Return the (x, y) coordinate for the center point of the cell that contains the specified text.  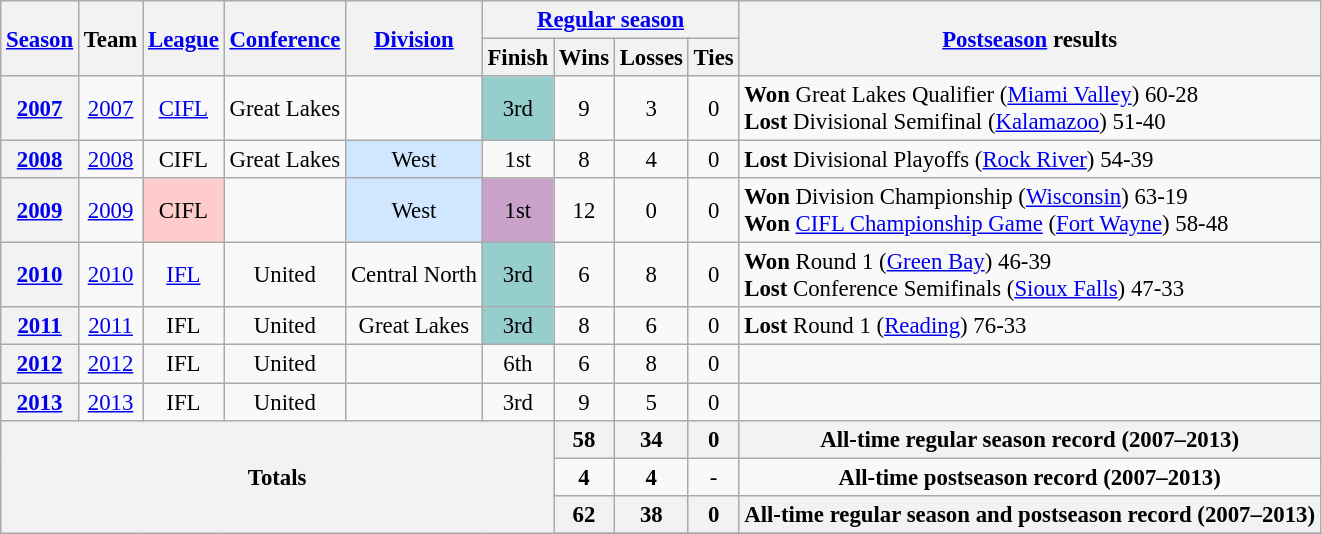
Central North (414, 276)
34 (651, 439)
Season (40, 38)
Division (414, 38)
5 (651, 402)
League (184, 38)
Team (110, 38)
Won Great Lakes Qualifier (Miami Valley) 60-28Lost Divisional Semifinal (Kalamazoo) 51-40 (1030, 108)
38 (651, 514)
58 (584, 439)
Finish (518, 58)
Postseason results (1030, 38)
Totals (278, 476)
All-time regular season record (2007–2013) (1030, 439)
Losses (651, 58)
All-time postseason record (2007–2013) (1030, 477)
Regular season (610, 20)
Ties (714, 58)
Lost Divisional Playoffs (Rock River) 54-39 (1030, 160)
Won Round 1 (Green Bay) 46-39Lost Conference Semifinals (Sioux Falls) 47-33 (1030, 276)
Lost Round 1 (Reading) 76-33 (1030, 327)
Won Division Championship (Wisconsin) 63-19Won CIFL Championship Game (Fort Wayne) 58-48 (1030, 210)
- (714, 477)
Wins (584, 58)
12 (584, 210)
3 (651, 108)
All-time regular season and postseason record (2007–2013) (1030, 514)
Conference (285, 38)
62 (584, 514)
6th (518, 364)
